For the text-containing cell, return its midpoint in (X, Y) coordinate format. 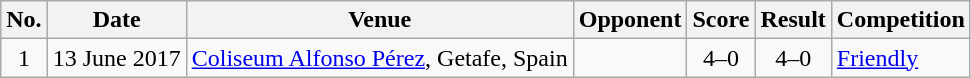
Competition (900, 20)
1 (24, 58)
Coliseum Alfonso Pérez, Getafe, Spain (380, 58)
13 June 2017 (116, 58)
Venue (380, 20)
Opponent (630, 20)
Friendly (900, 58)
Score (721, 20)
Date (116, 20)
No. (24, 20)
Result (793, 20)
